Pinpoint the cell where the given text exists, returning its [X, Y] midpoint coordinate. 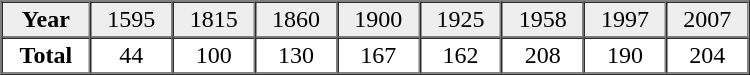
1860 [296, 20]
44 [131, 56]
1997 [625, 20]
Total [46, 56]
130 [296, 56]
100 [213, 56]
190 [625, 56]
1925 [460, 20]
2007 [707, 20]
204 [707, 56]
1815 [213, 20]
1900 [378, 20]
208 [543, 56]
167 [378, 56]
162 [460, 56]
1958 [543, 20]
Year [46, 20]
1595 [131, 20]
